Capture the cell that displays the provided text and extract its [x, y] central coordinate. 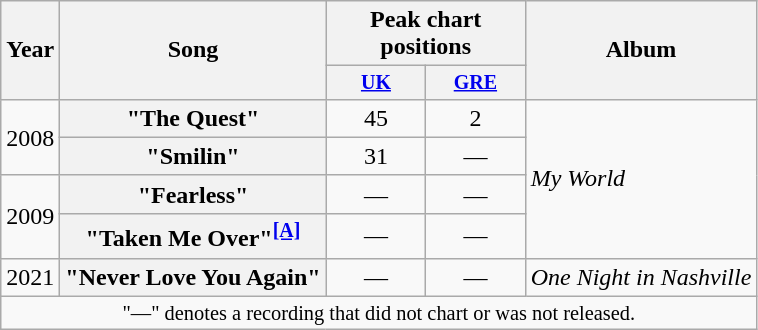
2021 [30, 277]
Album [641, 50]
2 [476, 118]
45 [376, 118]
"Never Love You Again" [193, 277]
"Taken Me Over"[A] [193, 236]
31 [376, 156]
"Smilin" [193, 156]
2009 [30, 216]
UK [376, 82]
"—" denotes a recording that did not chart or was not released. [379, 313]
2008 [30, 137]
Year [30, 50]
GRE [476, 82]
"The Quest" [193, 118]
Peak chart positions [426, 34]
One Night in Nashville [641, 277]
"Fearless" [193, 194]
My World [641, 178]
Song [193, 50]
